Pinpoint the cell where the given text exists, returning its [x, y] midpoint coordinate. 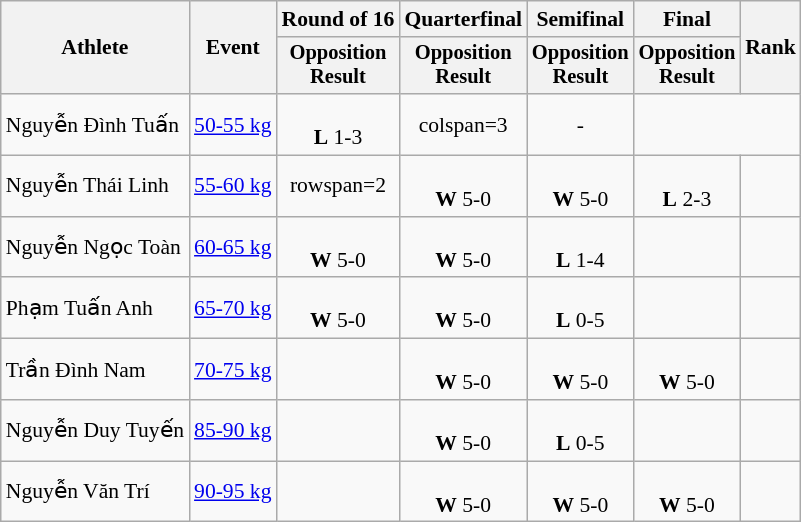
Nguyễn Đình Tuấn [95, 124]
65-70 kg [232, 308]
Athlete [95, 48]
L 1-4 [580, 248]
L 1-3 [338, 124]
Nguyễn Thái Linh [95, 186]
Round of 16 [338, 19]
Trần Đình Nam [95, 370]
50-55 kg [232, 124]
Nguyễn Ngọc Toàn [95, 248]
55-60 kg [232, 186]
90-95 kg [232, 492]
Rank [770, 48]
Semifinal [580, 19]
85-90 kg [232, 430]
L 2-3 [688, 186]
Final [688, 19]
- [580, 124]
Nguyễn Văn Trí [95, 492]
60-65 kg [232, 248]
Nguyễn Duy Tuyến [95, 430]
Quarterfinal [463, 19]
colspan=3 [463, 124]
Event [232, 48]
rowspan=2 [338, 186]
Phạm Tuấn Anh [95, 308]
70-75 kg [232, 370]
